Capture the cell that displays the provided text and extract its [X, Y] central coordinate. 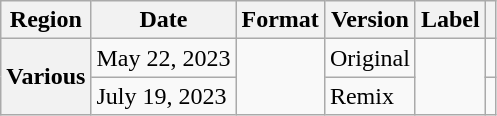
Date [164, 20]
Version [370, 20]
Label [450, 20]
May 22, 2023 [164, 58]
July 19, 2023 [164, 96]
Region [46, 20]
Various [46, 77]
Remix [370, 96]
Format [280, 20]
Original [370, 58]
